Identify which cell holds the provided text, then report its (x, y) central coordinate. 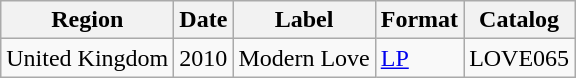
United Kingdom (88, 58)
Label (304, 20)
Format (419, 20)
Region (88, 20)
LOVE065 (520, 58)
2010 (204, 58)
Catalog (520, 20)
Modern Love (304, 58)
Date (204, 20)
LP (419, 58)
